For the text-containing cell, return its midpoint in (x, y) coordinate format. 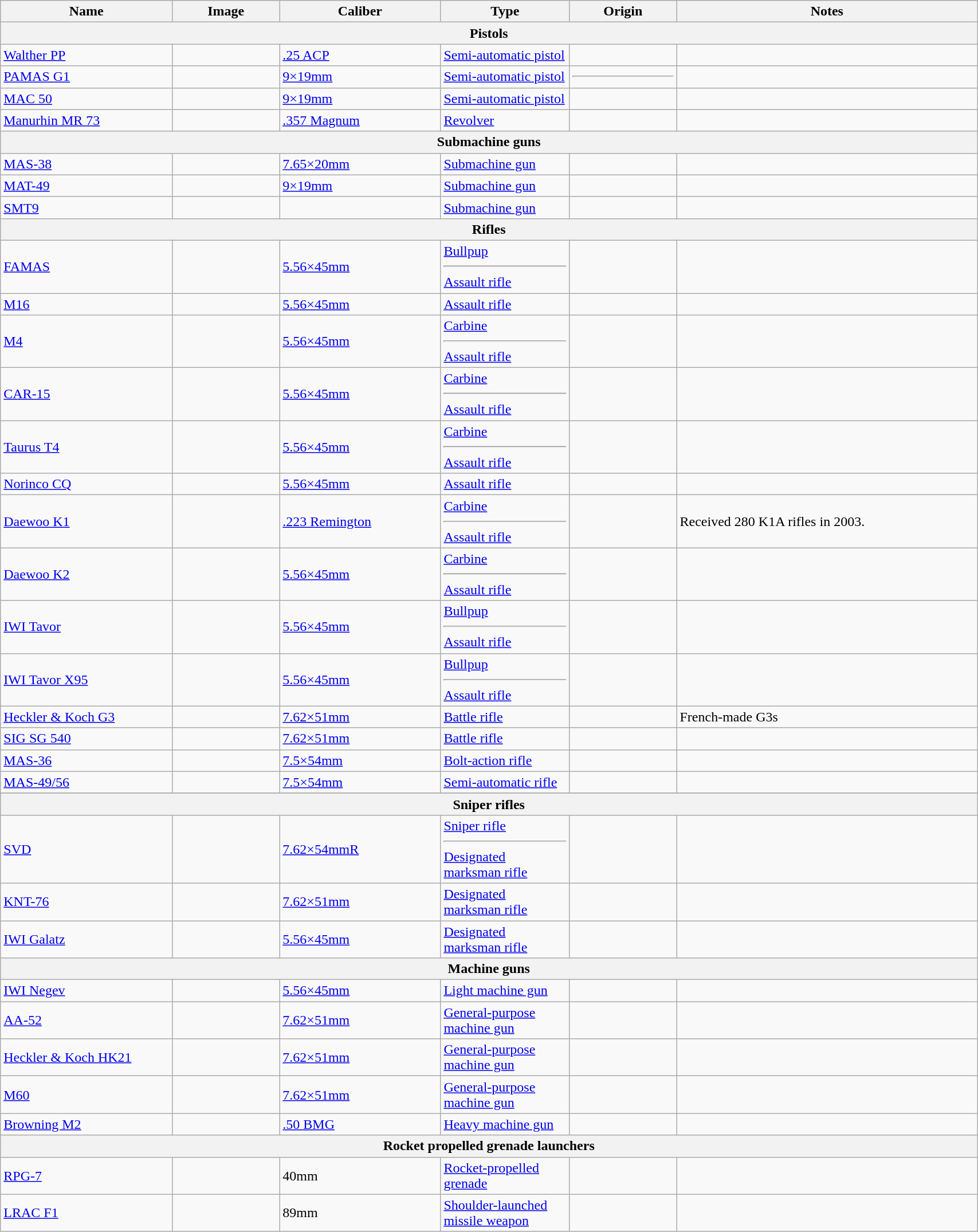
Type (505, 11)
Received 280 K1A rifles in 2003. (827, 521)
Sniper rifles (489, 804)
SMT9 (87, 207)
40mm (360, 1176)
Rocket-propelled grenade (505, 1176)
Machine guns (489, 969)
Heckler & Koch G3 (87, 717)
M60 (87, 1094)
FAMAS (87, 266)
Notes (827, 11)
IWI Tavor X95 (87, 680)
.25 ACP (360, 55)
.223 Remington (360, 521)
MAS-36 (87, 760)
MAS-38 (87, 164)
Heavy machine gun (505, 1124)
Origin (623, 11)
Caliber (360, 11)
Shoulder-launched missile weapon (505, 1213)
Rocket propelled grenade launchers (489, 1146)
Heckler & Koch HK21 (87, 1058)
SIG SG 540 (87, 739)
IWI Galatz (87, 939)
MAS-49/56 (87, 782)
French-made G3s (827, 717)
7.65×20mm (360, 164)
89mm (360, 1213)
Image (226, 11)
Name (87, 11)
SVD (87, 849)
Daewoo K1 (87, 521)
KNT-76 (87, 902)
M16 (87, 304)
Submachine guns (489, 142)
Rifles (489, 229)
Daewoo K2 (87, 574)
Walther PP (87, 55)
AA-52 (87, 1020)
7.62×54mmR (360, 849)
MAC 50 (87, 99)
Pistols (489, 33)
Sniper rifleDesignated marksman rifle (505, 849)
IWI Negev (87, 991)
RPG-7 (87, 1176)
Manurhin MR 73 (87, 120)
.357 Magnum (360, 120)
LRAC F1 (87, 1213)
CAR-15 (87, 394)
Light machine gun (505, 991)
Revolver (505, 120)
Browning M2 (87, 1124)
Bolt-action rifle (505, 760)
Norinco CQ (87, 484)
Semi-automatic rifle (505, 782)
.50 BMG (360, 1124)
Taurus T4 (87, 447)
M4 (87, 342)
PAMAS G1 (87, 77)
MAT-49 (87, 186)
IWI Tavor (87, 627)
